For the text-containing cell, return its midpoint in [X, Y] coordinate format. 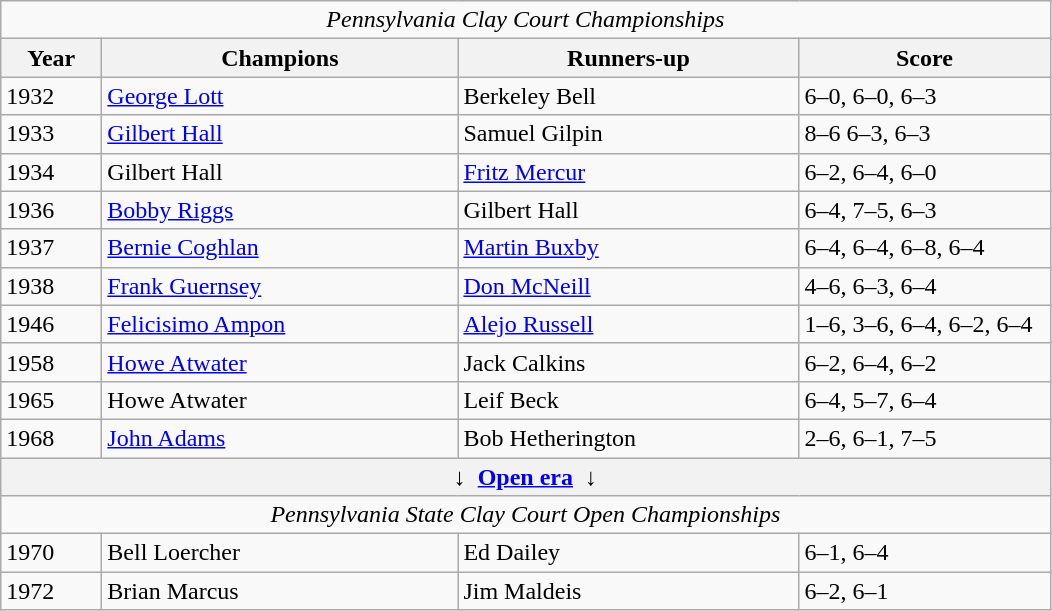
Bell Loercher [280, 553]
6–2, 6–1 [924, 591]
John Adams [280, 438]
8–6 6–3, 6–3 [924, 134]
Alejo Russell [628, 324]
Score [924, 58]
6–4, 6–4, 6–8, 6–4 [924, 248]
6–2, 6–4, 6–2 [924, 362]
6–4, 5–7, 6–4 [924, 400]
Bobby Riggs [280, 210]
Martin Buxby [628, 248]
1–6, 3–6, 6–4, 6–2, 6–4 [924, 324]
Leif Beck [628, 400]
1936 [52, 210]
1970 [52, 553]
Year [52, 58]
Champions [280, 58]
2–6, 6–1, 7–5 [924, 438]
Bernie Coghlan [280, 248]
1972 [52, 591]
Samuel Gilpin [628, 134]
1937 [52, 248]
Berkeley Bell [628, 96]
Jack Calkins [628, 362]
Jim Maldeis [628, 591]
Fritz Mercur [628, 172]
6–2, 6–4, 6–0 [924, 172]
1934 [52, 172]
1933 [52, 134]
Frank Guernsey [280, 286]
Felicisimo Ampon [280, 324]
1938 [52, 286]
1968 [52, 438]
Pennsylvania Clay Court Championships [526, 20]
6–4, 7–5, 6–3 [924, 210]
4–6, 6–3, 6–4 [924, 286]
Don McNeill [628, 286]
Runners-up [628, 58]
Bob Hetherington [628, 438]
1958 [52, 362]
1965 [52, 400]
Pennsylvania State Clay Court Open Championships [526, 515]
George Lott [280, 96]
1946 [52, 324]
6–0, 6–0, 6–3 [924, 96]
Ed Dailey [628, 553]
↓ Open era ↓ [526, 477]
Brian Marcus [280, 591]
1932 [52, 96]
6–1, 6–4 [924, 553]
